Return (x, y) of the center of cell containing provided text 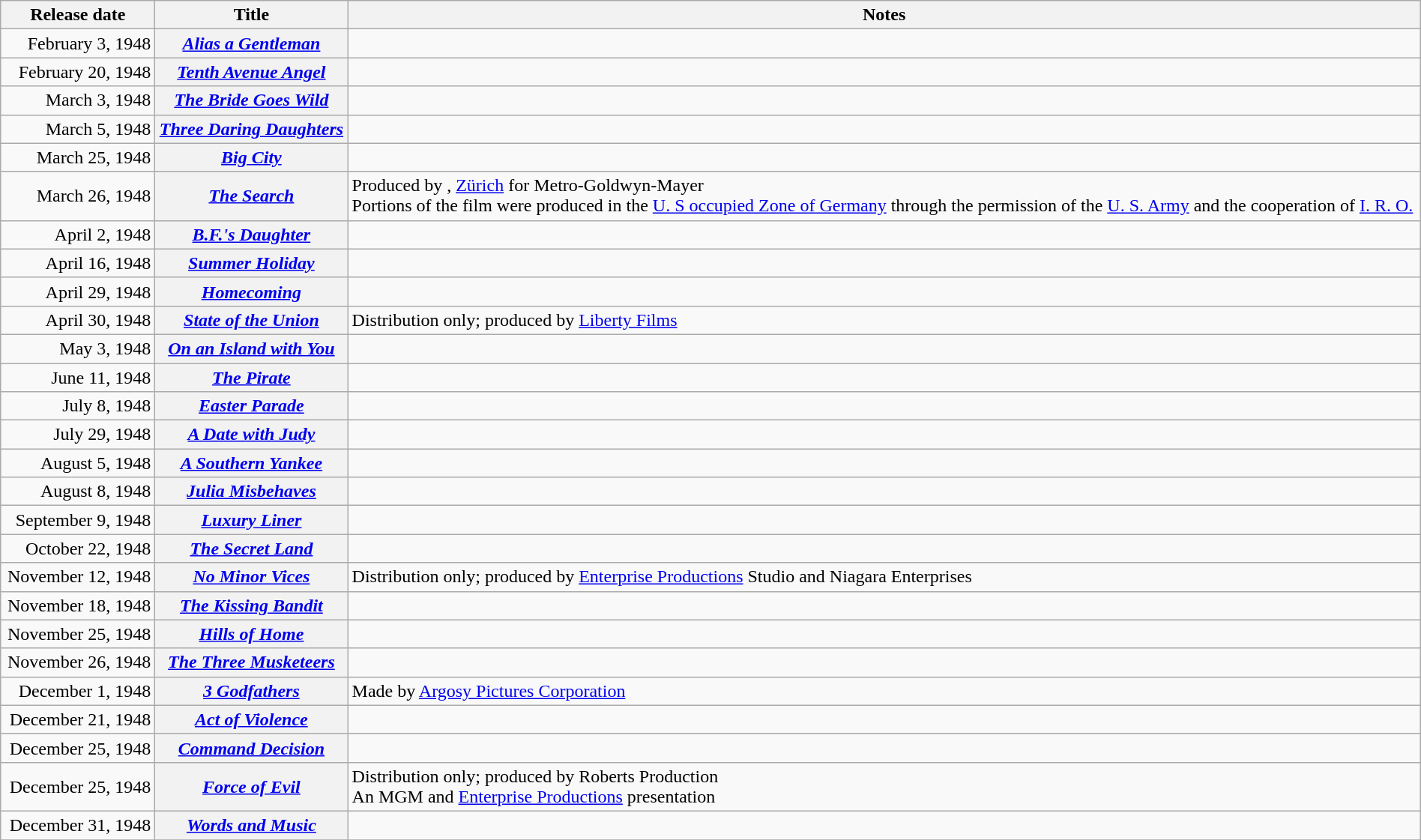
Summer Holiday (252, 263)
August 8, 1948 (78, 492)
Release date (78, 15)
Force of Evil (252, 787)
November 25, 1948 (78, 634)
July 8, 1948 (78, 406)
December 31, 1948 (78, 825)
The Bride Goes Wild (252, 100)
Title (252, 15)
B.F.'s Daughter (252, 235)
The Search (252, 196)
Julia Misbehaves (252, 492)
Big City (252, 157)
March 25, 1948 (78, 157)
November 26, 1948 (78, 662)
State of the Union (252, 320)
December 21, 1948 (78, 719)
May 3, 1948 (78, 348)
June 11, 1948 (78, 377)
The Kissing Bandit (252, 605)
A Southern Yankee (252, 463)
Distribution only; produced by Liberty Films (884, 320)
The Pirate (252, 377)
Homecoming (252, 291)
Alias a Gentleman (252, 43)
Hills of Home (252, 634)
Distribution only; produced by Enterprise Productions Studio and Niagara Enterprises (884, 577)
October 22, 1948 (78, 549)
Distribution only; produced by Roberts ProductionAn MGM and Enterprise Productions presentation (884, 787)
November 18, 1948 (78, 605)
Easter Parade (252, 406)
September 9, 1948 (78, 520)
February 20, 1948 (78, 72)
Command Decision (252, 748)
A Date with Judy (252, 435)
Words and Music (252, 825)
April 2, 1948 (78, 235)
March 3, 1948 (78, 100)
March 26, 1948 (78, 196)
3 Godfathers (252, 691)
August 5, 1948 (78, 463)
Tenth Avenue Angel (252, 72)
July 29, 1948 (78, 435)
The Secret Land (252, 549)
On an Island with You (252, 348)
Act of Violence (252, 719)
April 29, 1948 (78, 291)
Three Daring Daughters (252, 129)
February 3, 1948 (78, 43)
November 12, 1948 (78, 577)
The Three Musketeers (252, 662)
April 30, 1948 (78, 320)
Luxury Liner (252, 520)
December 1, 1948 (78, 691)
Made by Argosy Pictures Corporation (884, 691)
April 16, 1948 (78, 263)
No Minor Vices (252, 577)
March 5, 1948 (78, 129)
Notes (884, 15)
